Capture the cell that displays the provided text and extract its (X, Y) central coordinate. 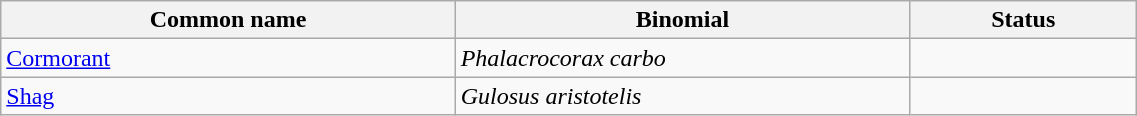
Phalacrocorax carbo (682, 58)
Gulosus aristotelis (682, 96)
Status (1024, 20)
Common name (228, 20)
Cormorant (228, 58)
Shag (228, 96)
Binomial (682, 20)
